Return the (x, y) coordinate for the center point of the cell that contains the specified text.  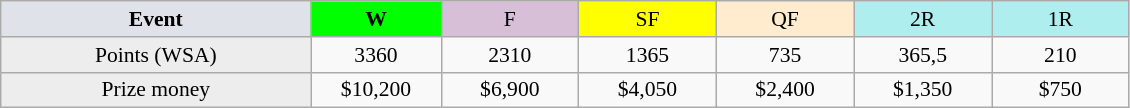
$6,900 (510, 90)
QF (785, 19)
$10,200 (376, 90)
SF (648, 19)
Prize money (156, 90)
Event (156, 19)
$4,050 (648, 90)
W (376, 19)
$750 (1061, 90)
F (510, 19)
735 (785, 55)
$1,350 (923, 90)
2310 (510, 55)
1R (1061, 19)
Points (WSA) (156, 55)
1365 (648, 55)
$2,400 (785, 90)
3360 (376, 55)
365,5 (923, 55)
2R (923, 19)
210 (1061, 55)
